From the cell containing the given text, extract its center point as [x, y] coordinate. 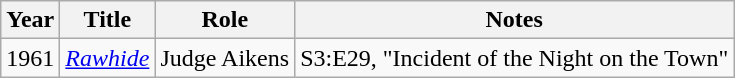
Year [30, 20]
Judge Aikens [225, 58]
Rawhide [108, 58]
Notes [514, 20]
Role [225, 20]
Title [108, 20]
S3:E29, "Incident of the Night on the Town" [514, 58]
1961 [30, 58]
